Capture the cell that displays the provided text and extract its (X, Y) central coordinate. 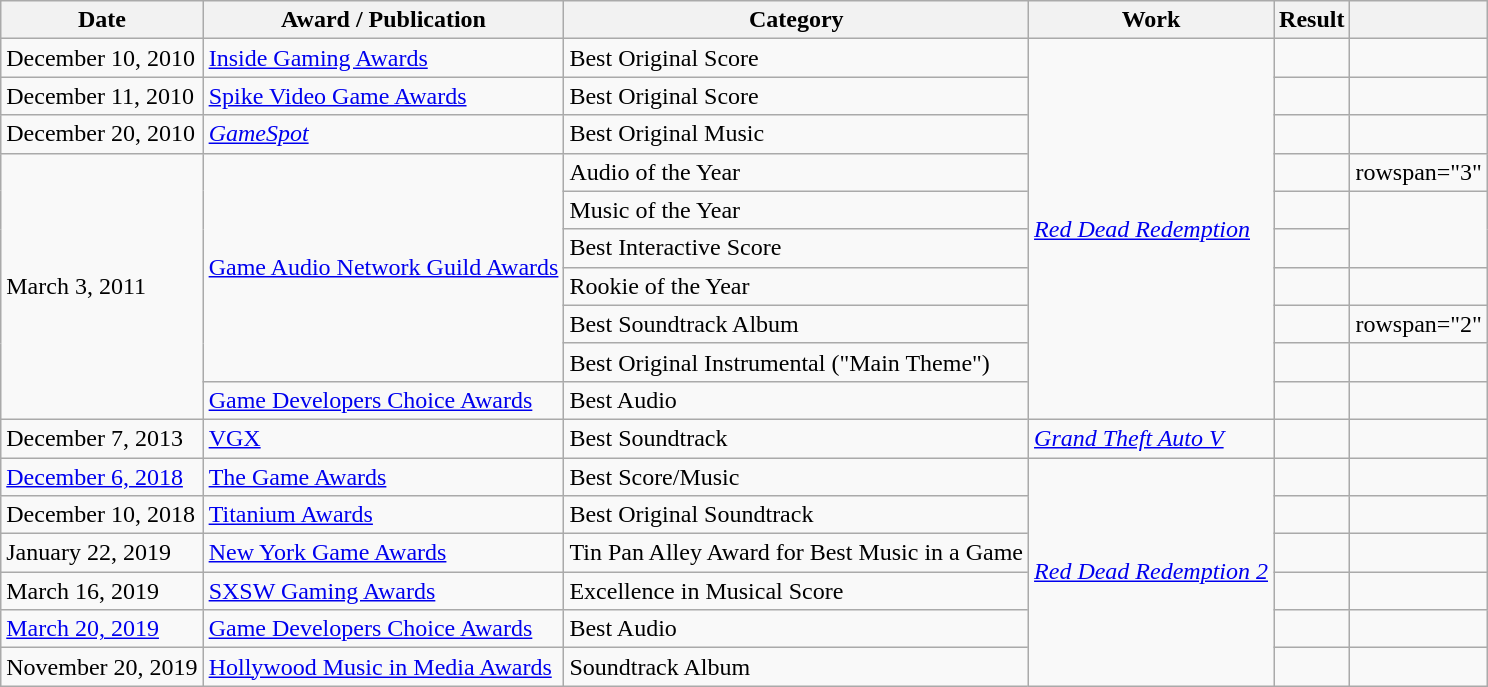
Inside Gaming Awards (384, 58)
November 20, 2019 (102, 667)
March 20, 2019 (102, 629)
December 11, 2010 (102, 96)
SXSW Gaming Awards (384, 591)
Titanium Awards (384, 515)
Spike Video Game Awards (384, 96)
Best Score/Music (796, 477)
Best Interactive Score (796, 248)
Audio of the Year (796, 172)
Award / Publication (384, 20)
January 22, 2019 (102, 553)
December 10, 2018 (102, 515)
Best Soundtrack (796, 438)
VGX (384, 438)
Tin Pan Alley Award for Best Music in a Game (796, 553)
GameSpot (384, 134)
December 20, 2010 (102, 134)
Work (1152, 20)
Best Original Music (796, 134)
The Game Awards (384, 477)
rowspan="3" (1419, 172)
Best Soundtrack Album (796, 324)
rowspan="2" (1419, 324)
Date (102, 20)
Excellence in Musical Score (796, 591)
Grand Theft Auto V (1152, 438)
December 10, 2010 (102, 58)
Best Original Instrumental ("Main Theme") (796, 362)
Soundtrack Album (796, 667)
December 6, 2018 (102, 477)
Result (1312, 20)
December 7, 2013 (102, 438)
Rookie of the Year (796, 286)
March 3, 2011 (102, 286)
Red Dead Redemption (1152, 230)
Best Original Soundtrack (796, 515)
Category (796, 20)
Music of the Year (796, 210)
Red Dead Redemption 2 (1152, 572)
Hollywood Music in Media Awards (384, 667)
Game Audio Network Guild Awards (384, 267)
March 16, 2019 (102, 591)
New York Game Awards (384, 553)
